Find where the given text appears and provide that cell's center as [x, y] coordinate. 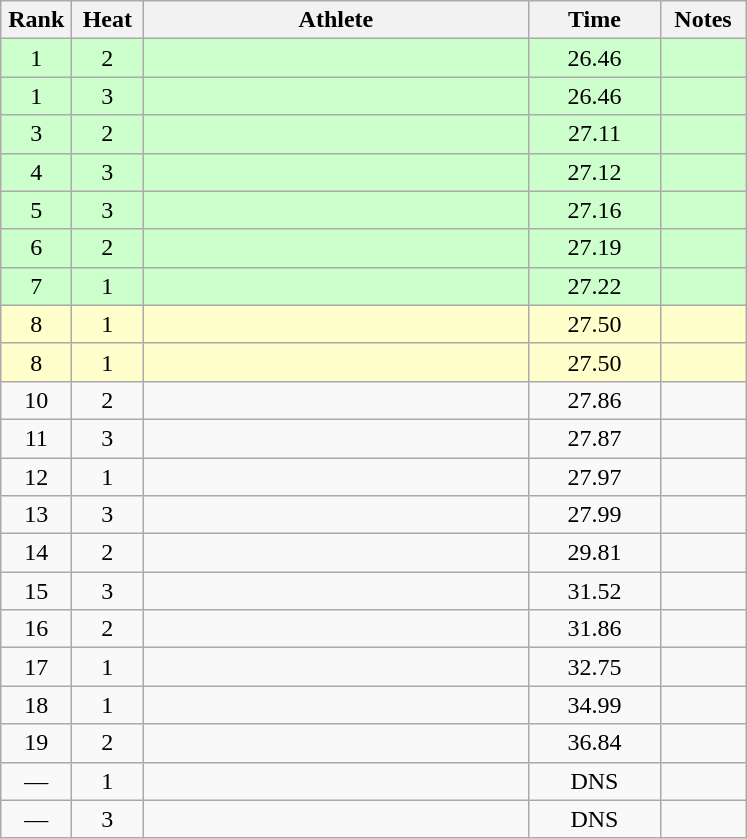
Time [594, 20]
Heat [108, 20]
14 [36, 553]
31.52 [594, 591]
36.84 [594, 743]
4 [36, 172]
32.75 [594, 667]
17 [36, 667]
11 [36, 438]
Notes [703, 20]
12 [36, 477]
27.11 [594, 134]
Rank [36, 20]
5 [36, 210]
27.12 [594, 172]
27.97 [594, 477]
27.19 [594, 248]
27.22 [594, 286]
10 [36, 400]
27.99 [594, 515]
16 [36, 629]
13 [36, 515]
7 [36, 286]
27.86 [594, 400]
27.16 [594, 210]
34.99 [594, 705]
6 [36, 248]
27.87 [594, 438]
15 [36, 591]
31.86 [594, 629]
19 [36, 743]
18 [36, 705]
Athlete [336, 20]
29.81 [594, 553]
